Detect which cell encompasses the target text, then output its (X, Y) center coordinate. 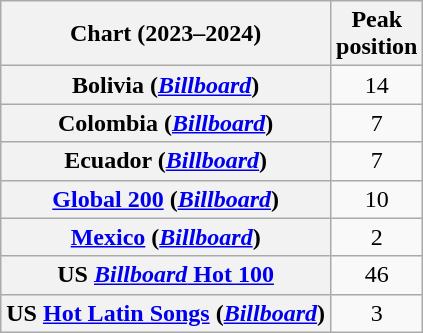
10 (377, 199)
2 (377, 237)
Chart (2023–2024) (166, 34)
Colombia (Billboard) (166, 123)
14 (377, 85)
Ecuador (Billboard) (166, 161)
Global 200 (Billboard) (166, 199)
46 (377, 275)
Bolivia (Billboard) (166, 85)
Peakposition (377, 34)
3 (377, 313)
Mexico (Billboard) (166, 237)
US Hot Latin Songs (Billboard) (166, 313)
US Billboard Hot 100 (166, 275)
